Extract the [x, y] coordinate from the center of the cell holding the provided text.  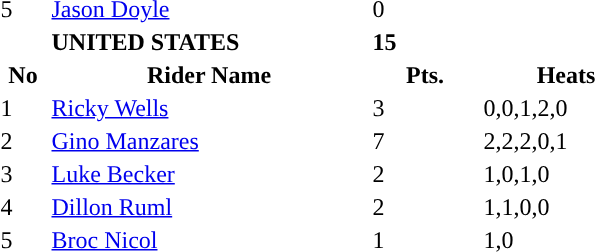
Luke Becker [209, 174]
Ricky Wells [209, 108]
7 [425, 141]
3 [425, 108]
15 [425, 42]
Rider Name [209, 75]
Pts. [425, 75]
Dillon Ruml [209, 207]
UNITED STATES [209, 42]
Gino Manzares [209, 141]
